Detect which cell encompasses the target text, then output its (X, Y) center coordinate. 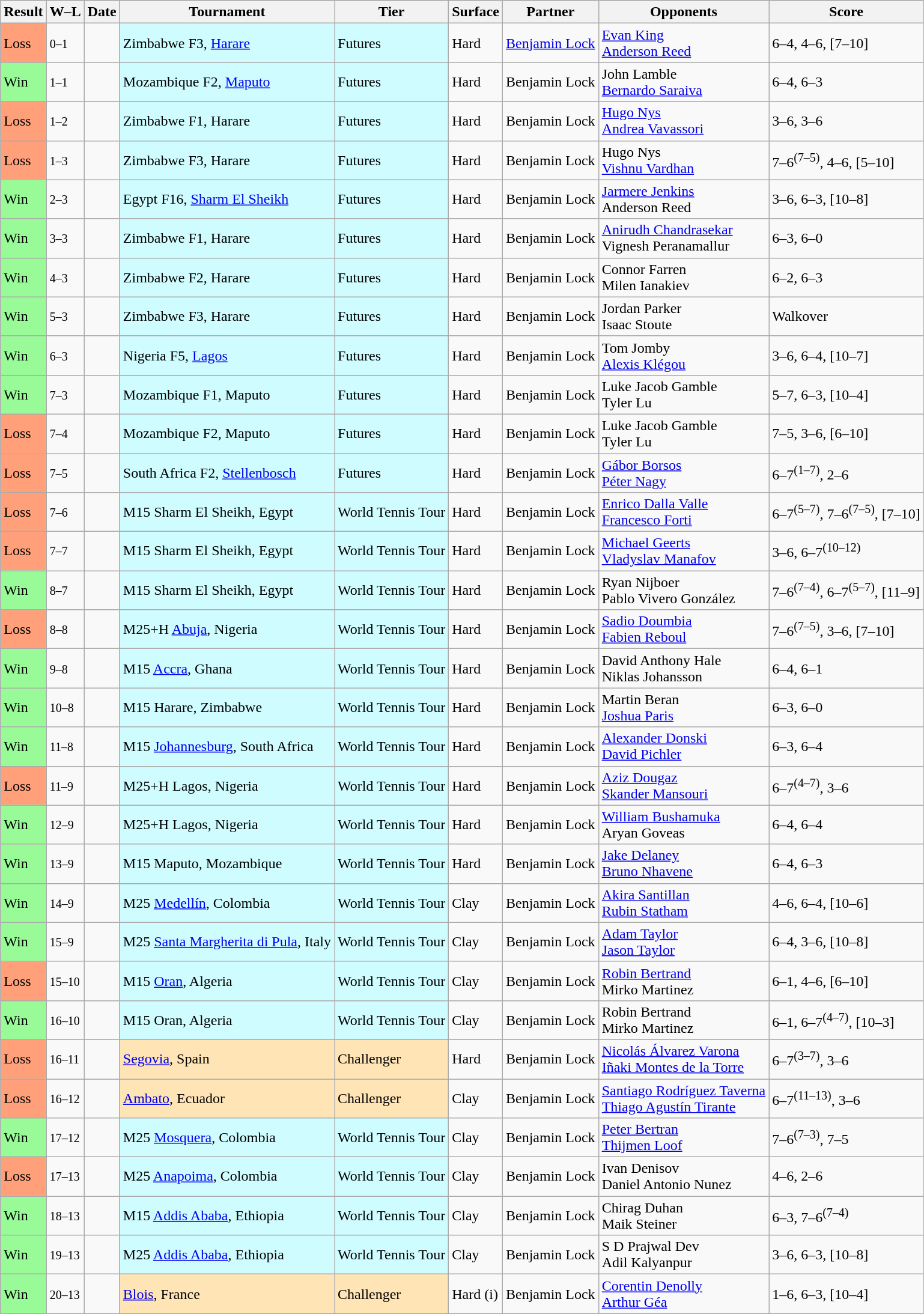
Tier (392, 12)
Segovia, Spain (227, 1059)
15–10 (65, 981)
Connor Farren Milen Ianakiev (684, 278)
Jordan Parker Isaac Stoute (684, 316)
6–7(11–13), 3–6 (846, 1098)
Enrico Dalla Valle Francesco Forti (684, 512)
Jake Delaney Bruno Nhavene (684, 864)
1–1 (65, 82)
19–13 (65, 1255)
Nigeria F5, Lagos (227, 356)
M15 Johannesburg, South Africa (227, 746)
John Lamble Bernardo Saraiva (684, 82)
Walkover (846, 316)
6–3, 6–4 (846, 746)
4–6, 2–6 (846, 1176)
Tournament (227, 12)
Santiago Rodríguez Taverna Thiago Agustín Tirante (684, 1098)
17–12 (65, 1138)
William Bushamuka Aryan Goveas (684, 824)
11–9 (65, 786)
0–1 (65, 43)
15–9 (65, 942)
Akira Santillan Rubin Statham (684, 902)
6–3 (65, 356)
7–6(7–5), 3–6, [7–10] (846, 630)
6–4, 3–6, [10–8] (846, 942)
Hugo Nys Vishnu Vardhan (684, 160)
Blois, France (227, 1294)
David Anthony Hale Niklas Johansson (684, 668)
6–4, 4–6, [7–10] (846, 43)
20–13 (65, 1294)
6–7(5–7), 7–6(7–5), [7–10] (846, 512)
M25+H Abuja, Nigeria (227, 630)
Ryan Nijboer Pablo Vivero González (684, 590)
9–8 (65, 668)
Zimbabwe F2, Harare (227, 278)
Ivan Denisov Daniel Antonio Nunez (684, 1176)
Peter Bertran Thijmen Loof (684, 1138)
Anirudh Chandrasekar Vignesh Peranamallur (684, 238)
Evan King Anderson Reed (684, 43)
6–4, 6–1 (846, 668)
Result (23, 12)
Hard (i) (476, 1294)
16–11 (65, 1059)
1–2 (65, 121)
6–7(3–7), 3–6 (846, 1059)
3–3 (65, 238)
Date (102, 12)
1–3 (65, 160)
M25 Mosquera, Colombia (227, 1138)
Surface (476, 12)
Nicolás Álvarez Varona Iñaki Montes de la Torre (684, 1059)
M25 Addis Ababa, Ethiopia (227, 1255)
Michael Geerts Vladyslav Manafov (684, 552)
7–6 (65, 512)
6–1, 4–6, [6–10] (846, 981)
7–3 (65, 394)
16–12 (65, 1098)
Corentin Denolly Arthur Géa (684, 1294)
Aziz Dougaz Skander Mansouri (684, 786)
Tom Jomby Alexis Klégou (684, 356)
Jarmere Jenkins Anderson Reed (684, 199)
M15 Harare, Zimbabwe (227, 708)
M15 Maputo, Mozambique (227, 864)
M25 Medellín, Colombia (227, 902)
7–5, 3–6, [6–10] (846, 434)
7–6(7–3), 7–5 (846, 1138)
6–4, 6–4 (846, 824)
3–6, 6–7(10–12) (846, 552)
7–5 (65, 472)
S D Prajwal Dev Adil Kalyanpur (684, 1255)
5–7, 6–3, [10–4] (846, 394)
M15 Addis Ababa, Ethiopia (227, 1216)
South Africa F2, Stellenbosch (227, 472)
14–9 (65, 902)
Adam Taylor Jason Taylor (684, 942)
Mozambique F1, Maputo (227, 394)
Hugo Nys Andrea Vavassori (684, 121)
17–13 (65, 1176)
5–3 (65, 316)
7–7 (65, 552)
8–8 (65, 630)
Gábor Borsos Péter Nagy (684, 472)
Ambato, Ecuador (227, 1098)
16–10 (65, 1020)
Alexander Donski David Pichler (684, 746)
10–8 (65, 708)
12–9 (65, 824)
6–1, 6–7(4–7), [10–3] (846, 1020)
2–3 (65, 199)
6–2, 6–3 (846, 278)
3–6, 6–4, [10–7] (846, 356)
Opponents (684, 12)
18–13 (65, 1216)
6–7(1–7), 2–6 (846, 472)
4–6, 6–4, [10–6] (846, 902)
Martin Beran Joshua Paris (684, 708)
4–3 (65, 278)
Chirag Duhan Maik Steiner (684, 1216)
7–4 (65, 434)
1–6, 6–3, [10–4] (846, 1294)
Egypt F16, Sharm El Sheikh (227, 199)
8–7 (65, 590)
7–6(7–4), 6–7(5–7), [11–9] (846, 590)
3–6, 3–6 (846, 121)
M25 Santa Margherita di Pula, Italy (227, 942)
M25 Anapoima, Colombia (227, 1176)
Sadio Doumbia Fabien Reboul (684, 630)
7–6(7–5), 4–6, [5–10] (846, 160)
M15 Accra, Ghana (227, 668)
13–9 (65, 864)
W–L (65, 12)
Partner (550, 12)
6–7(4–7), 3–6 (846, 786)
6–3, 7–6(7–4) (846, 1216)
Score (846, 12)
11–8 (65, 746)
